For the text-containing cell, return its midpoint in (x, y) coordinate format. 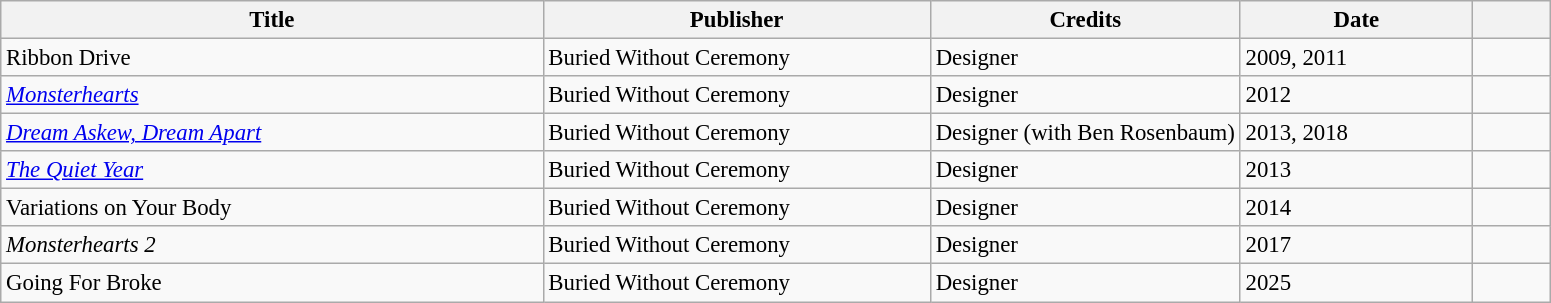
2012 (1356, 95)
2013 (1356, 170)
Designer (with Ben Rosenbaum) (1085, 133)
2014 (1356, 208)
The Quiet Year (272, 170)
Going For Broke (272, 283)
Ribbon Drive (272, 58)
Monsterhearts (272, 95)
Publisher (736, 20)
2025 (1356, 283)
Variations on Your Body (272, 208)
Credits (1085, 20)
Title (272, 20)
2017 (1356, 245)
Monsterhearts 2 (272, 245)
2009, 2011 (1356, 58)
Date (1356, 20)
2013, 2018 (1356, 133)
Dream Askew, Dream Apart (272, 133)
